Identify which cell holds the provided text, then report its (X, Y) central coordinate. 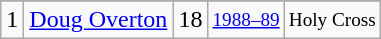
1 (12, 20)
Doug Overton (98, 20)
18 (190, 20)
Holy Cross (332, 20)
1988–89 (246, 20)
